Extract the (x, y) coordinate from the center of the cell holding the provided text.  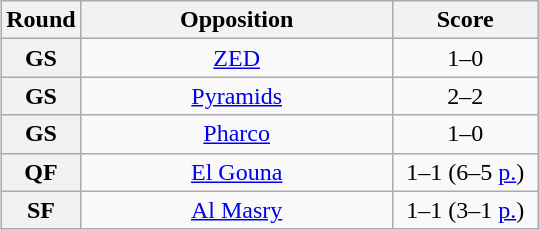
Score (465, 20)
ZED (236, 58)
Round (41, 20)
Pharco (236, 134)
1–1 (6–5 p.) (465, 172)
1–1 (3–1 p.) (465, 210)
QF (41, 172)
2–2 (465, 96)
Al Masry (236, 210)
El Gouna (236, 172)
SF (41, 210)
Pyramids (236, 96)
Opposition (236, 20)
